Identify which cell holds the provided text, then report its (x, y) central coordinate. 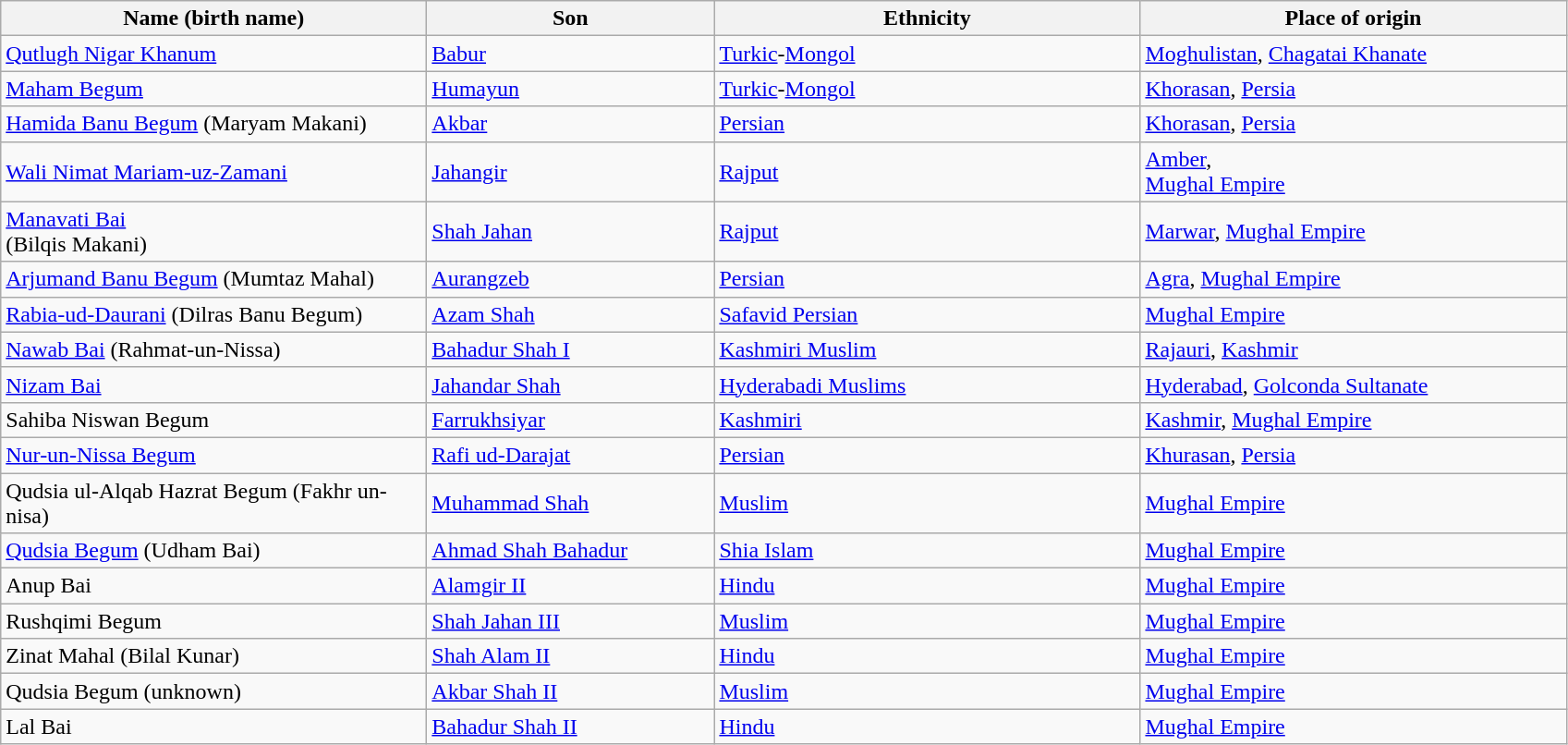
Nur-un-Nissa Begum (214, 455)
Aurangzeb (571, 279)
Ahmad Shah Bahadur (571, 551)
Alamgir II (571, 586)
Akbar (571, 124)
Qudsia Begum (unknown) (214, 691)
Bahadur Shah I (571, 349)
Jahangir (571, 172)
Kashmiri (928, 420)
Hyderabadi Muslims (928, 385)
Shah Alam II (571, 656)
Rajauri, Kashmir (1353, 349)
Zinat Mahal (Bilal Kunar) (214, 656)
Shah Jahan III (571, 621)
Muhammad Shah (571, 503)
Hyderabad, Golconda Sultanate (1353, 385)
Qutlugh Nigar Khanum (214, 54)
Rabia-ud-Daurani (Dilras Banu Begum) (214, 314)
Lal Bai (214, 727)
Son (571, 18)
Marwar, Mughal Empire (1353, 231)
Arjumand Banu Begum (Mumtaz Mahal) (214, 279)
Manavati Bai (Bilqis Makani) (214, 231)
Anup Bai (214, 586)
Khurasan, Persia (1353, 455)
Kashmir, Mughal Empire (1353, 420)
Jahandar Shah (571, 385)
Moghulistan, Chagatai Khanate (1353, 54)
Ethnicity (928, 18)
Wali Nimat Mariam-uz-Zamani (214, 172)
Shah Jahan (571, 231)
Qudsia ul-Alqab Hazrat Begum (Fakhr un-nisa) (214, 503)
Safavid Persian (928, 314)
Sahiba Niswan Begum (214, 420)
Bahadur Shah II (571, 727)
Maham Begum (214, 89)
Qudsia Begum (Udham Bai) (214, 551)
Amber,Mughal Empire (1353, 172)
Akbar Shah II (571, 691)
Babur (571, 54)
Hamida Banu Begum (Maryam Makani) (214, 124)
Rushqimi Begum (214, 621)
Place of origin (1353, 18)
Kashmiri Muslim (928, 349)
Humayun (571, 89)
Shia Islam (928, 551)
Rafi ud-Darajat (571, 455)
Nizam Bai (214, 385)
Agra, Mughal Empire (1353, 279)
Azam Shah (571, 314)
Farrukhsiyar (571, 420)
Nawab Bai (Rahmat-un-Nissa) (214, 349)
Name (birth name) (214, 18)
